Output the [X, Y] coordinate of the center of the cell containing the given text.  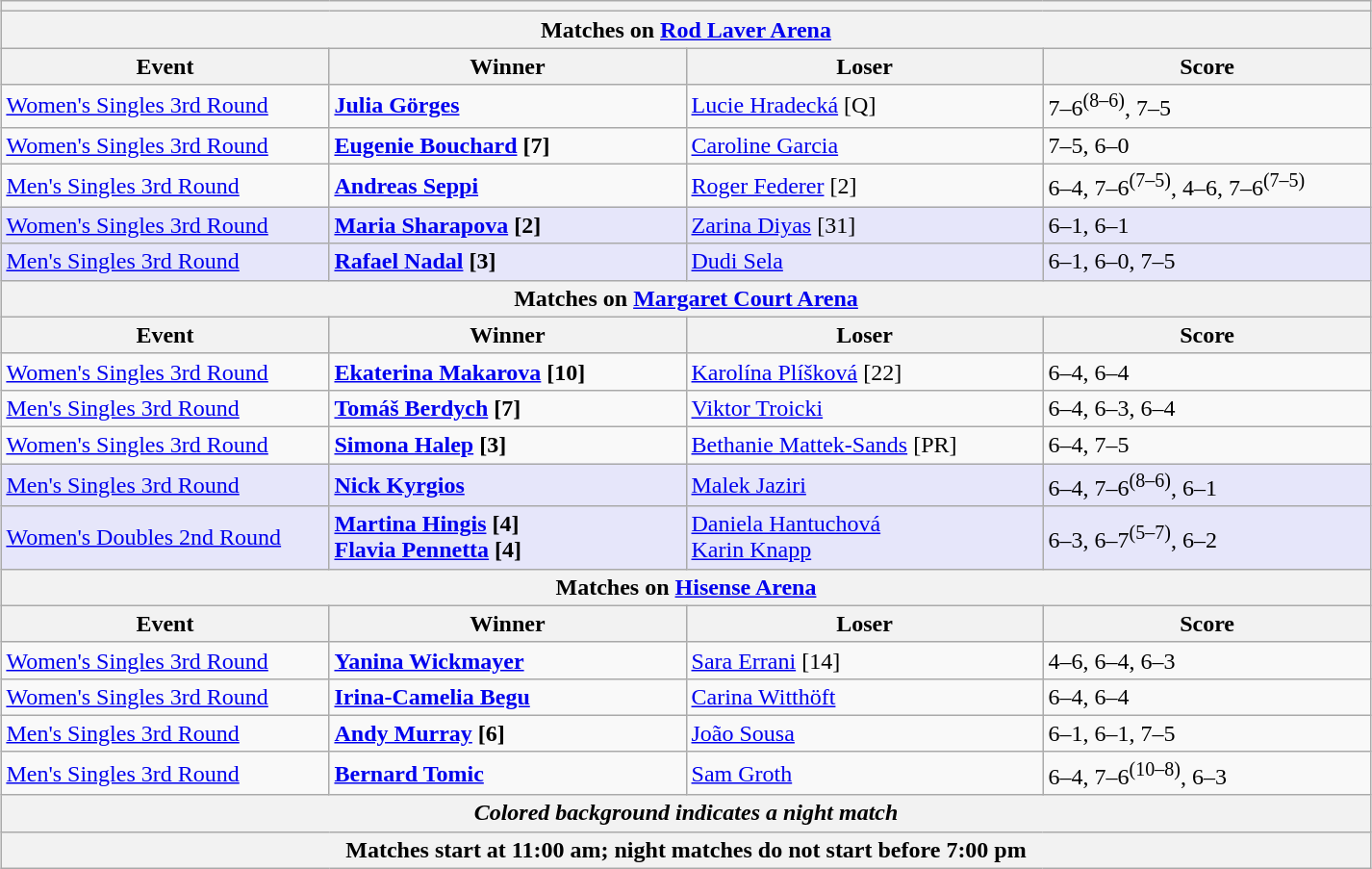
Daniela Hantuchová Karin Knapp [864, 537]
Viktor Troicki [864, 408]
Eugenie Bouchard [7] [508, 145]
Maria Sharapova [2] [508, 225]
Sara Errani [14] [864, 660]
6–4, 7–6(7–5), 4–6, 7–6(7–5) [1207, 187]
Malek Jaziri [864, 485]
Rafael Nadal [3] [508, 262]
Roger Federer [2] [864, 187]
6–4, 6–3, 6–4 [1207, 408]
6–1, 6–0, 7–5 [1207, 262]
Matches on Rod Laver Arena [686, 30]
Sam Groth [864, 774]
6–3, 6–7(5–7), 6–2 [1207, 537]
6–4, 7–6(8–6), 6–1 [1207, 485]
Colored background indicates a night match [686, 813]
Karolína Plíšková [22] [864, 371]
Andreas Seppi [508, 187]
Carina Witthöft [864, 697]
Ekaterina Makarova [10] [508, 371]
Bethanie Mattek-Sands [PR] [864, 445]
Matches on Hisense Arena [686, 587]
Yanina Wickmayer [508, 660]
Matches on Margaret Court Arena [686, 298]
6–4, 7–6(10–8), 6–3 [1207, 774]
6–4, 7–5 [1207, 445]
4–6, 6–4, 6–3 [1207, 660]
Julia Görges [508, 106]
Bernard Tomic [508, 774]
6–1, 6–1, 7–5 [1207, 733]
6–1, 6–1 [1207, 225]
Martina Hingis [4] Flavia Pennetta [4] [508, 537]
7–6(8–6), 7–5 [1207, 106]
Caroline Garcia [864, 145]
Zarina Diyas [31] [864, 225]
Andy Murray [6] [508, 733]
Matches start at 11:00 am; night matches do not start before 7:00 pm [686, 850]
Lucie Hradecká [Q] [864, 106]
Simona Halep [3] [508, 445]
Irina-Camelia Begu [508, 697]
Nick Kyrgios [508, 485]
7–5, 6–0 [1207, 145]
João Sousa [864, 733]
Tomáš Berdych [7] [508, 408]
Women's Doubles 2nd Round [165, 537]
Dudi Sela [864, 262]
